Capture the cell that displays the provided text and extract its [X, Y] central coordinate. 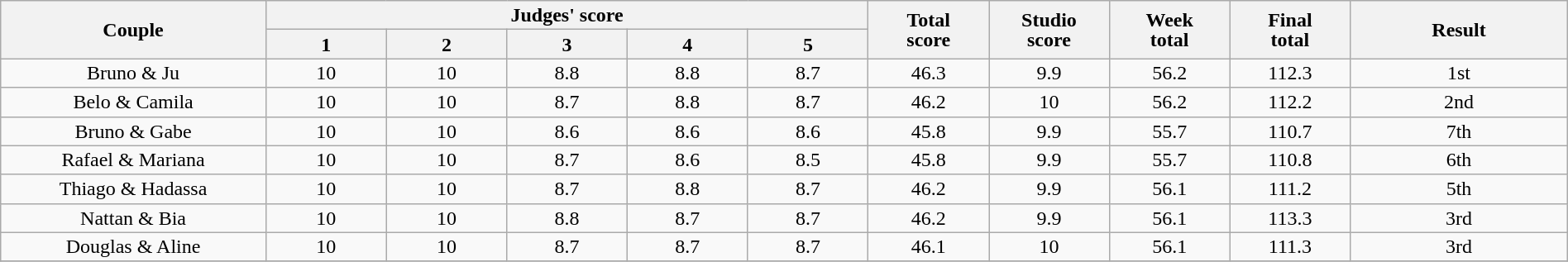
110.8 [1290, 160]
Finaltotal [1290, 30]
Judges' score [567, 15]
1st [1459, 73]
4 [687, 45]
111.3 [1290, 246]
8.5 [808, 160]
2 [447, 45]
Thiago & Hadassa [134, 188]
110.7 [1290, 131]
46.3 [929, 73]
5th [1459, 188]
5 [808, 45]
Studioscore [1049, 30]
112.3 [1290, 73]
3 [567, 45]
Douglas & Aline [134, 246]
Couple [134, 30]
2nd [1459, 102]
113.3 [1290, 218]
112.2 [1290, 102]
Bruno & Gabe [134, 131]
46.1 [929, 246]
Bruno & Ju [134, 73]
6th [1459, 160]
Rafael & Mariana [134, 160]
Nattan & Bia [134, 218]
111.2 [1290, 188]
Belo & Camila [134, 102]
7th [1459, 131]
Totalscore [929, 30]
Weektotal [1169, 30]
1 [326, 45]
Result [1459, 30]
